Search for the cell housing the specified text and yield its [X, Y] center coordinate. 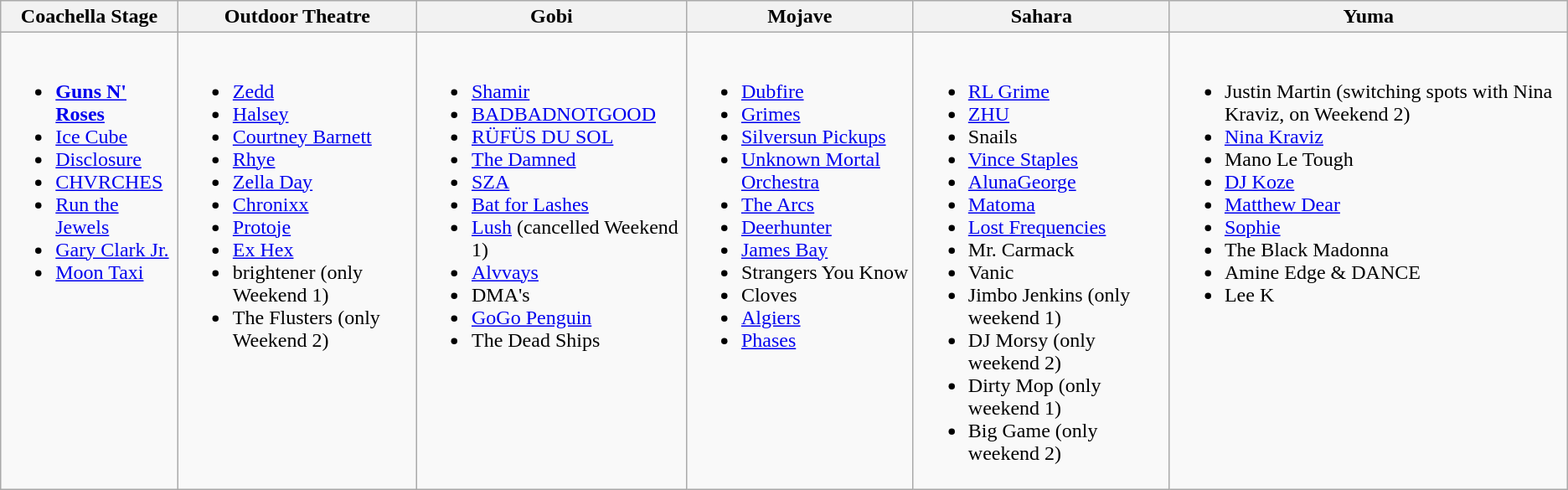
Sahara [1041, 17]
Mojave [799, 17]
Gobi [551, 17]
ZeddHalseyCourtney BarnettRhyeZella DayChronixxProtojeEx Hexbrightener (only Weekend 1)The Flusters (only Weekend 2) [297, 261]
DubfireGrimesSilversun PickupsUnknown Mortal OrchestraThe ArcsDeerhunterJames BayStrangers You KnowClovesAlgiersPhases [799, 261]
Outdoor Theatre [297, 17]
ShamirBADBADNOTGOODRÜFÜS DU SOLThe DamnedSZABat for LashesLush (cancelled Weekend 1)AlvvaysDMA'sGoGo PenguinThe Dead Ships [551, 261]
Yuma [1369, 17]
Guns N' RosesIce CubeDisclosureCHVRCHESRun the JewelsGary Clark Jr.Moon Taxi [90, 261]
Coachella Stage [90, 17]
